For the text-containing cell, return its midpoint in [x, y] coordinate format. 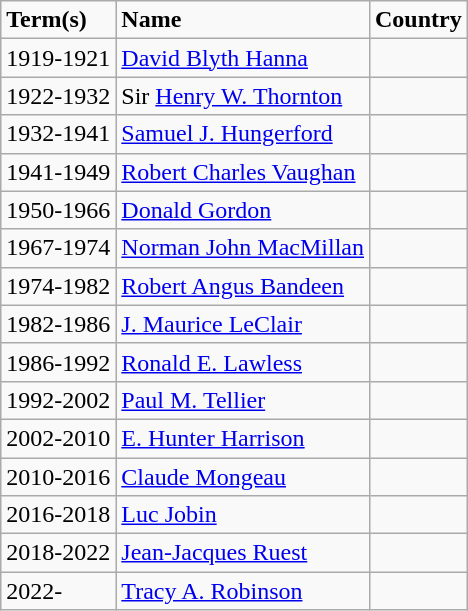
Donald Gordon [243, 210]
Country [418, 20]
Ronald E. Lawless [243, 362]
1982-1986 [58, 324]
1992-2002 [58, 400]
Robert Angus Bandeen [243, 286]
J. Maurice LeClair [243, 324]
2018-2022 [58, 553]
Paul M. Tellier [243, 400]
2016-2018 [58, 515]
2022- [58, 591]
Samuel J. Hungerford [243, 134]
Claude Mongeau [243, 477]
David Blyth Hanna [243, 58]
Jean-Jacques Ruest [243, 553]
1950-1966 [58, 210]
Robert Charles Vaughan [243, 172]
Name [243, 20]
1922-1932 [58, 96]
Term(s) [58, 20]
E. Hunter Harrison [243, 438]
1941-1949 [58, 172]
1932-1941 [58, 134]
1919-1921 [58, 58]
Luc Jobin [243, 515]
Tracy A. Robinson [243, 591]
1974-1982 [58, 286]
Norman John MacMillan [243, 248]
2002-2010 [58, 438]
1967-1974 [58, 248]
2010-2016 [58, 477]
1986-1992 [58, 362]
Sir Henry W. Thornton [243, 96]
